Output the (x, y) coordinate of the center of the cell containing the given text.  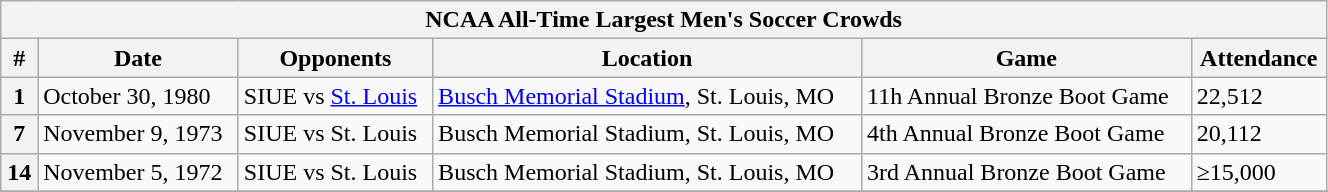
Date (138, 58)
October 30, 1980 (138, 96)
Opponents (335, 58)
7 (20, 134)
22,512 (1258, 96)
Attendance (1258, 58)
14 (20, 172)
4th Annual Bronze Boot Game (1027, 134)
Location (648, 58)
20,112 (1258, 134)
1 (20, 96)
November 5, 1972 (138, 172)
NCAA All-Time Largest Men's Soccer Crowds (664, 20)
# (20, 58)
November 9, 1973 (138, 134)
≥15,000 (1258, 172)
Game (1027, 58)
11h Annual Bronze Boot Game (1027, 96)
3rd Annual Bronze Boot Game (1027, 172)
